Locate the cell with the specified text and output its (x, y) center coordinate. 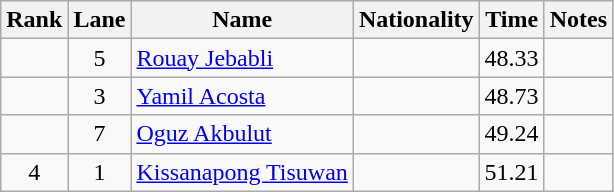
51.21 (512, 172)
Notes (578, 20)
Oguz Akbulut (242, 134)
Rank (34, 20)
48.33 (512, 58)
1 (100, 172)
Rouay Jebabli (242, 58)
Time (512, 20)
7 (100, 134)
Name (242, 20)
Lane (100, 20)
5 (100, 58)
Nationality (416, 20)
48.73 (512, 96)
3 (100, 96)
Kissanapong Tisuwan (242, 172)
49.24 (512, 134)
4 (34, 172)
Yamil Acosta (242, 96)
